From the cell containing the given text, extract its center point as (X, Y) coordinate. 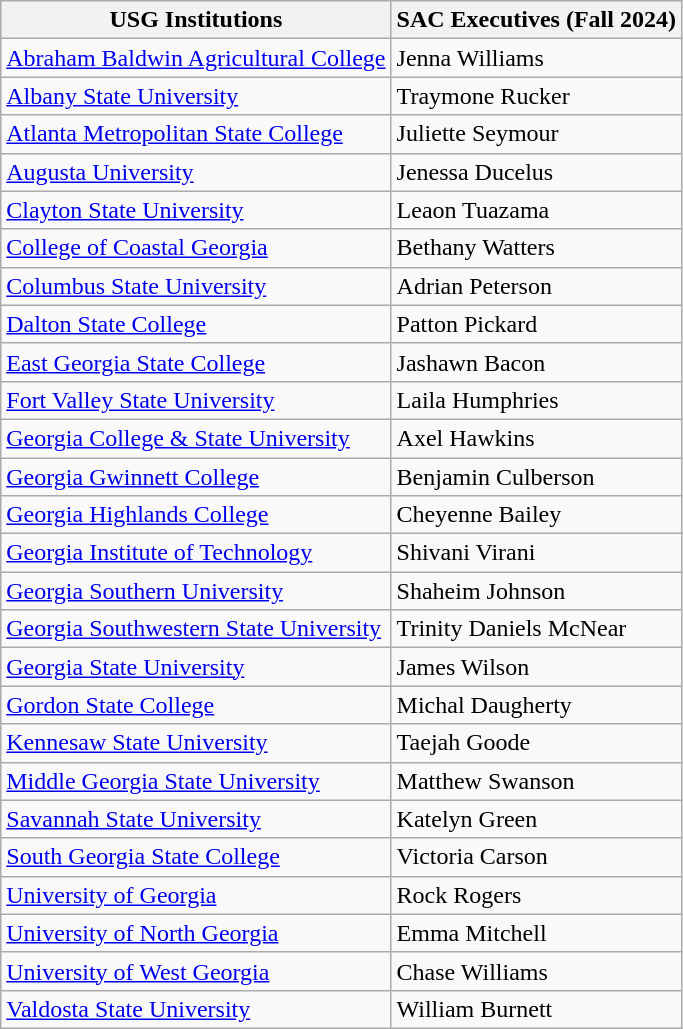
Middle Georgia State University (196, 781)
Albany State University (196, 96)
Atlanta Metropolitan State College (196, 134)
Traymone Rucker (536, 96)
Victoria Carson (536, 857)
Juliette Seymour (536, 134)
Leaon Tuazama (536, 210)
Laila Humphries (536, 400)
USG Institutions (196, 20)
College of Coastal Georgia (196, 248)
Kennesaw State University (196, 743)
Gordon State College (196, 705)
Georgia Southwestern State University (196, 629)
Michal Daugherty (536, 705)
William Burnett (536, 1009)
Adrian Peterson (536, 286)
Patton Pickard (536, 324)
Georgia College & State University (196, 438)
Valdosta State University (196, 1009)
Clayton State University (196, 210)
Axel Hawkins (536, 438)
Abraham Baldwin Agricultural College (196, 58)
Columbus State University (196, 286)
East Georgia State College (196, 362)
Georgia Gwinnett College (196, 477)
Shaheim Johnson (536, 591)
Dalton State College (196, 324)
Jenessa Ducelus (536, 172)
Jenna Williams (536, 58)
Shivani Virani (536, 553)
Augusta University (196, 172)
University of West Georgia (196, 971)
Trinity Daniels McNear (536, 629)
Taejah Goode (536, 743)
Rock Rogers (536, 895)
University of North Georgia (196, 933)
Jashawn Bacon (536, 362)
Cheyenne Bailey (536, 515)
University of Georgia (196, 895)
James Wilson (536, 667)
Fort Valley State University (196, 400)
Georgia Highlands College (196, 515)
Benjamin Culberson (536, 477)
South Georgia State College (196, 857)
Georgia State University (196, 667)
SAC Executives (Fall 2024) (536, 20)
Chase Williams (536, 971)
Emma Mitchell (536, 933)
Bethany Watters (536, 248)
Georgia Institute of Technology (196, 553)
Katelyn Green (536, 819)
Matthew Swanson (536, 781)
Georgia Southern University (196, 591)
Savannah State University (196, 819)
